Pinpoint the cell where the given text exists, returning its (x, y) midpoint coordinate. 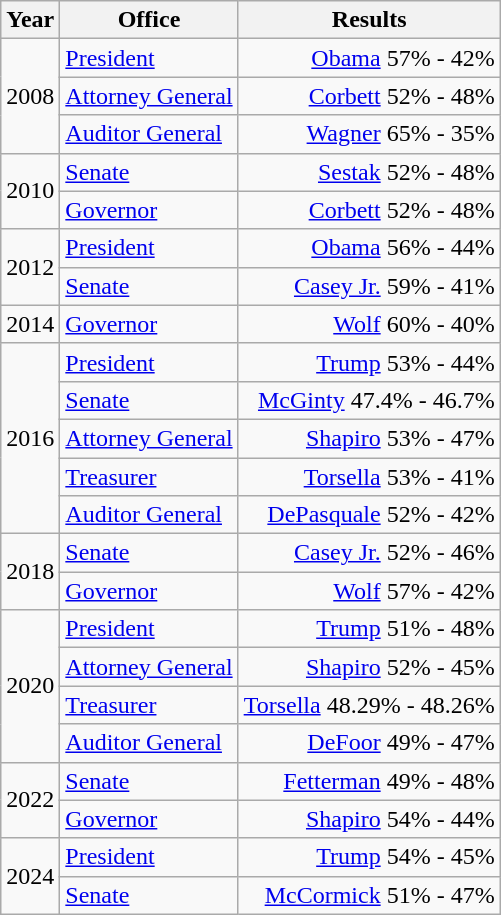
DePasquale 52% - 42% (369, 515)
McCormick 51% - 47% (369, 895)
Torsella 48.29% - 48.26% (369, 705)
Shapiro 54% - 44% (369, 819)
Shapiro 53% - 47% (369, 438)
Fetterman 49% - 48% (369, 781)
Wagner 65% - 35% (369, 134)
Office (149, 20)
Sestak 52% - 48% (369, 172)
2014 (30, 324)
2024 (30, 876)
Year (30, 20)
Trump 53% - 44% (369, 362)
Obama 57% - 42% (369, 58)
2008 (30, 96)
2018 (30, 572)
Trump 54% - 45% (369, 857)
2022 (30, 800)
Torsella 53% - 41% (369, 477)
Shapiro 52% - 45% (369, 667)
Wolf 60% - 40% (369, 324)
Wolf 57% - 42% (369, 591)
Casey Jr. 52% - 46% (369, 553)
McGinty 47.4% - 46.7% (369, 400)
DeFoor 49% - 47% (369, 743)
Results (369, 20)
Casey Jr. 59% - 41% (369, 286)
2012 (30, 267)
2020 (30, 686)
Trump 51% - 48% (369, 629)
2010 (30, 191)
Obama 56% - 44% (369, 248)
2016 (30, 438)
